For the text-containing cell, return its midpoint in [X, Y] coordinate format. 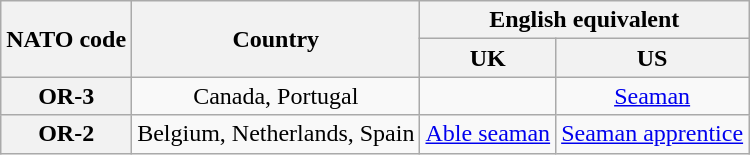
OR-2 [66, 134]
US [652, 58]
Belgium, Netherlands, Spain [276, 134]
Country [276, 39]
Seaman apprentice [652, 134]
Canada, Portugal [276, 96]
Able seaman [488, 134]
NATO code [66, 39]
English equivalent [584, 20]
Seaman [652, 96]
UK [488, 58]
OR-3 [66, 96]
